Detect which cell encompasses the target text, then output its [X, Y] center coordinate. 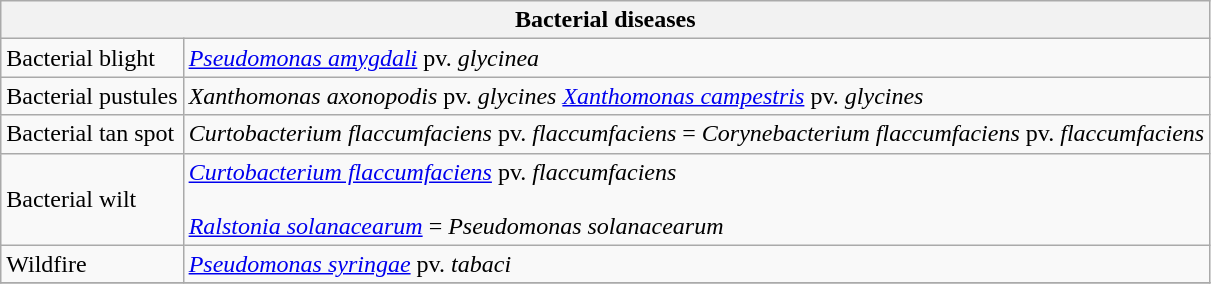
Curtobacterium flaccumfaciens pv. flaccumfaciens = Corynebacterium flaccumfaciens pv. flaccumfaciens [696, 134]
Bacterial pustules [92, 96]
Xanthomonas axonopodis pv. glycines Xanthomonas campestris pv. glycines [696, 96]
Bacterial wilt [92, 199]
Wildfire [92, 264]
Pseudomonas amygdali pv. glycinea [696, 58]
Curtobacterium flaccumfaciens pv. flaccumfaciensRalstonia solanacearum = Pseudomonas solanacearum [696, 199]
Pseudomonas syringae pv. tabaci [696, 264]
Bacterial tan spot [92, 134]
Bacterial diseases [606, 20]
Bacterial blight [92, 58]
